Extract the [X, Y] coordinate from the center of the cell holding the provided text.  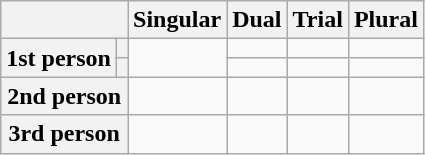
1st person [59, 58]
Plural [386, 20]
Singular [178, 20]
Dual [257, 20]
Trial [318, 20]
2nd person [64, 96]
3rd person [64, 134]
